Search for the cell housing the specified text and yield its (X, Y) center coordinate. 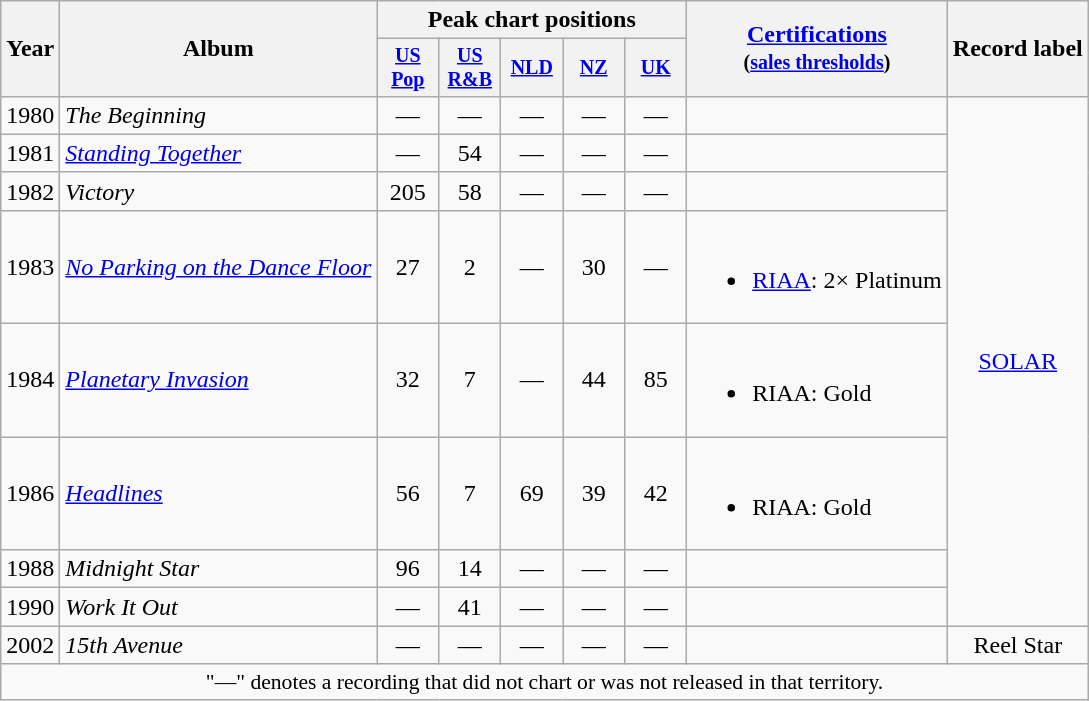
"—" denotes a recording that did not chart or was not released in that territory. (545, 682)
2 (470, 266)
42 (656, 494)
58 (470, 191)
SOLAR (1018, 361)
Year (30, 49)
The Beginning (218, 115)
RIAA: 2× Platinum (818, 266)
UK (656, 68)
NZ (594, 68)
41 (470, 607)
1984 (30, 380)
54 (470, 153)
Reel Star (1018, 645)
USR&B (470, 68)
Planetary Invasion (218, 380)
205 (408, 191)
1988 (30, 569)
Standing Together (218, 153)
27 (408, 266)
56 (408, 494)
1980 (30, 115)
30 (594, 266)
1982 (30, 191)
15th Avenue (218, 645)
44 (594, 380)
69 (532, 494)
1990 (30, 607)
Headlines (218, 494)
Record label (1018, 49)
US Pop (408, 68)
Certifications(sales thresholds) (818, 49)
39 (594, 494)
Album (218, 49)
1981 (30, 153)
2002 (30, 645)
1986 (30, 494)
NLD (532, 68)
96 (408, 569)
Victory (218, 191)
Peak chart positions (532, 20)
1983 (30, 266)
32 (408, 380)
85 (656, 380)
14 (470, 569)
No Parking on the Dance Floor (218, 266)
Work It Out (218, 607)
Midnight Star (218, 569)
